Search for the cell housing the specified text and yield its (x, y) center coordinate. 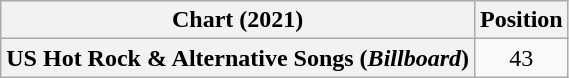
Chart (2021) (238, 20)
43 (521, 58)
Position (521, 20)
US Hot Rock & Alternative Songs (Billboard) (238, 58)
